Output the [X, Y] coordinate of the center of the cell containing the given text.  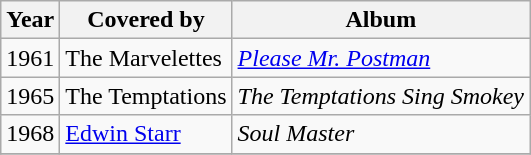
Album [380, 20]
Please Mr. Postman [380, 58]
Soul Master [380, 134]
1965 [30, 96]
The Temptations Sing Smokey [380, 96]
The Marvelettes [146, 58]
Year [30, 20]
1968 [30, 134]
Covered by [146, 20]
The Temptations [146, 96]
1961 [30, 58]
Edwin Starr [146, 134]
